Provide the [x, y] coordinate of the cell's center where the given text is located.  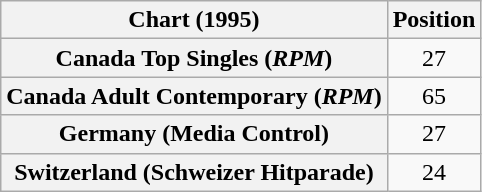
65 [434, 96]
Switzerland (Schweizer Hitparade) [194, 172]
Canada Top Singles (RPM) [194, 58]
24 [434, 172]
Position [434, 20]
Chart (1995) [194, 20]
Canada Adult Contemporary (RPM) [194, 96]
Germany (Media Control) [194, 134]
